Locate the cell with the specified text and output its [X, Y] center coordinate. 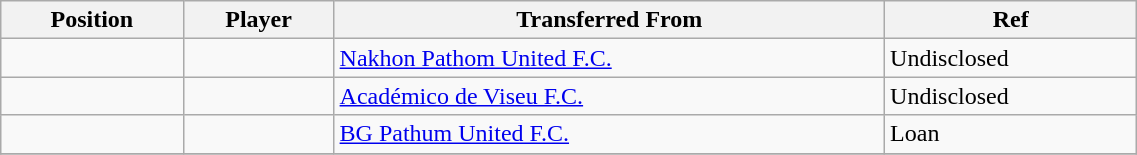
Player [258, 20]
Position [92, 20]
Loan [1011, 134]
Transferred From [609, 20]
Académico de Viseu F.C. [609, 96]
Nakhon Pathom United F.C. [609, 58]
Ref [1011, 20]
BG Pathum United F.C. [609, 134]
